Find where the given text appears and provide that cell's center as [X, Y] coordinate. 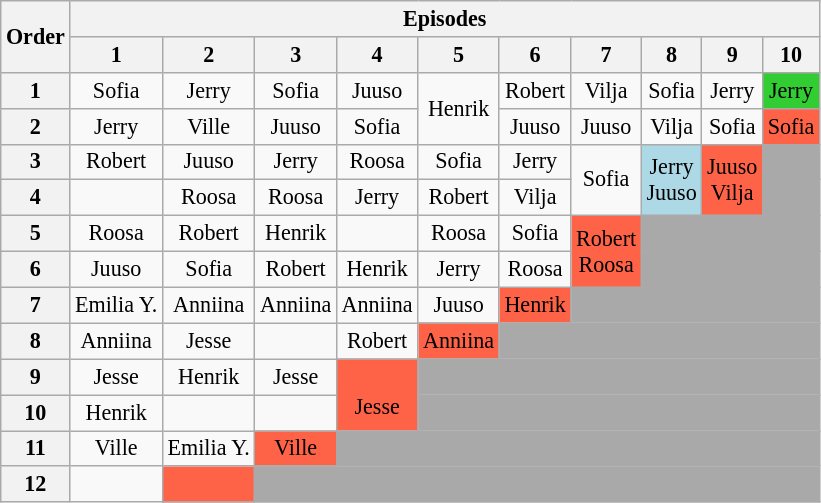
RobertRoosa [606, 251]
Order [36, 36]
JerryJuuso [672, 180]
11 [36, 448]
Episodes [445, 18]
JuusoVilja [732, 180]
12 [36, 484]
